For the text-containing cell, return its midpoint in (X, Y) coordinate format. 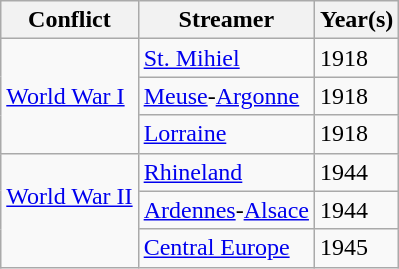
World War I (70, 96)
Year(s) (356, 20)
Ardennes-Alsace (226, 210)
Central Europe (226, 248)
Conflict (70, 20)
Meuse-Argonne (226, 96)
Rhineland (226, 172)
1945 (356, 248)
World War II (70, 210)
Lorraine (226, 134)
Streamer (226, 20)
St. Mihiel (226, 58)
